For the text-containing cell, return its midpoint in [x, y] coordinate format. 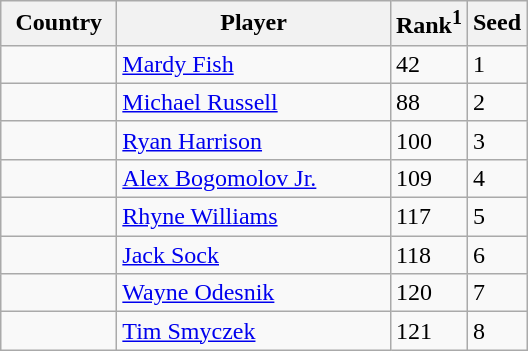
Seed [496, 24]
117 [428, 217]
7 [496, 293]
4 [496, 178]
Jack Sock [254, 255]
109 [428, 178]
3 [496, 140]
Country [59, 24]
2 [496, 102]
88 [428, 102]
Player [254, 24]
8 [496, 331]
Ryan Harrison [254, 140]
Wayne Odesnik [254, 293]
118 [428, 255]
120 [428, 293]
Rhyne Williams [254, 217]
Mardy Fish [254, 64]
1 [496, 64]
6 [496, 255]
Tim Smyczek [254, 331]
Rank1 [428, 24]
121 [428, 331]
100 [428, 140]
Alex Bogomolov Jr. [254, 178]
42 [428, 64]
Michael Russell [254, 102]
5 [496, 217]
